From the cell containing the given text, extract its center point as (X, Y) coordinate. 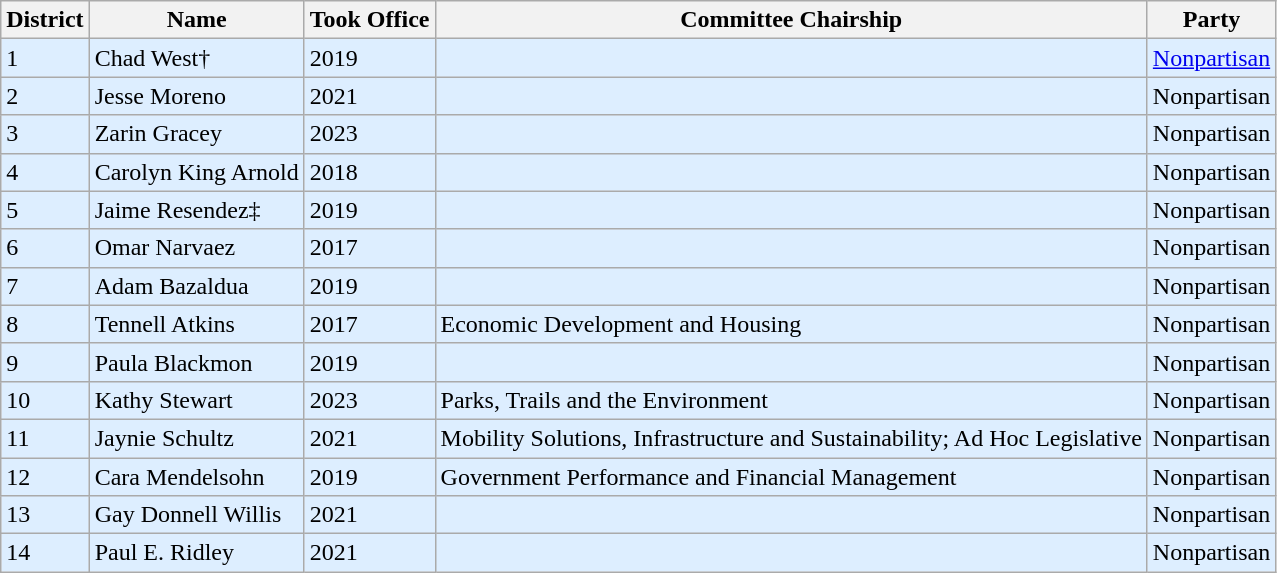
5 (45, 210)
7 (45, 286)
11 (45, 438)
Carolyn King Arnold (196, 172)
Took Office (370, 20)
Gay Donnell Willis (196, 515)
12 (45, 477)
Omar Narvaez (196, 248)
Jesse Moreno (196, 96)
13 (45, 515)
9 (45, 362)
Mobility Solutions, Infrastructure and Sustainability; Ad Hoc Legislative (791, 438)
Party (1211, 20)
Paula Blackmon (196, 362)
3 (45, 134)
Zarin Gracey (196, 134)
14 (45, 553)
District (45, 20)
2 (45, 96)
4 (45, 172)
Paul E. Ridley (196, 553)
Chad West† (196, 58)
Kathy Stewart (196, 400)
1 (45, 58)
Adam Bazaldua (196, 286)
Committee Chairship (791, 20)
Tennell Atkins (196, 324)
Cara Mendelsohn (196, 477)
10 (45, 400)
Government Performance and Financial Management (791, 477)
8 (45, 324)
Name (196, 20)
Economic Development and Housing (791, 324)
Parks, Trails and the Environment (791, 400)
6 (45, 248)
2018 (370, 172)
Jaime Resendez‡ (196, 210)
Jaynie Schultz (196, 438)
